Identify which cell holds the provided text, then report its [x, y] central coordinate. 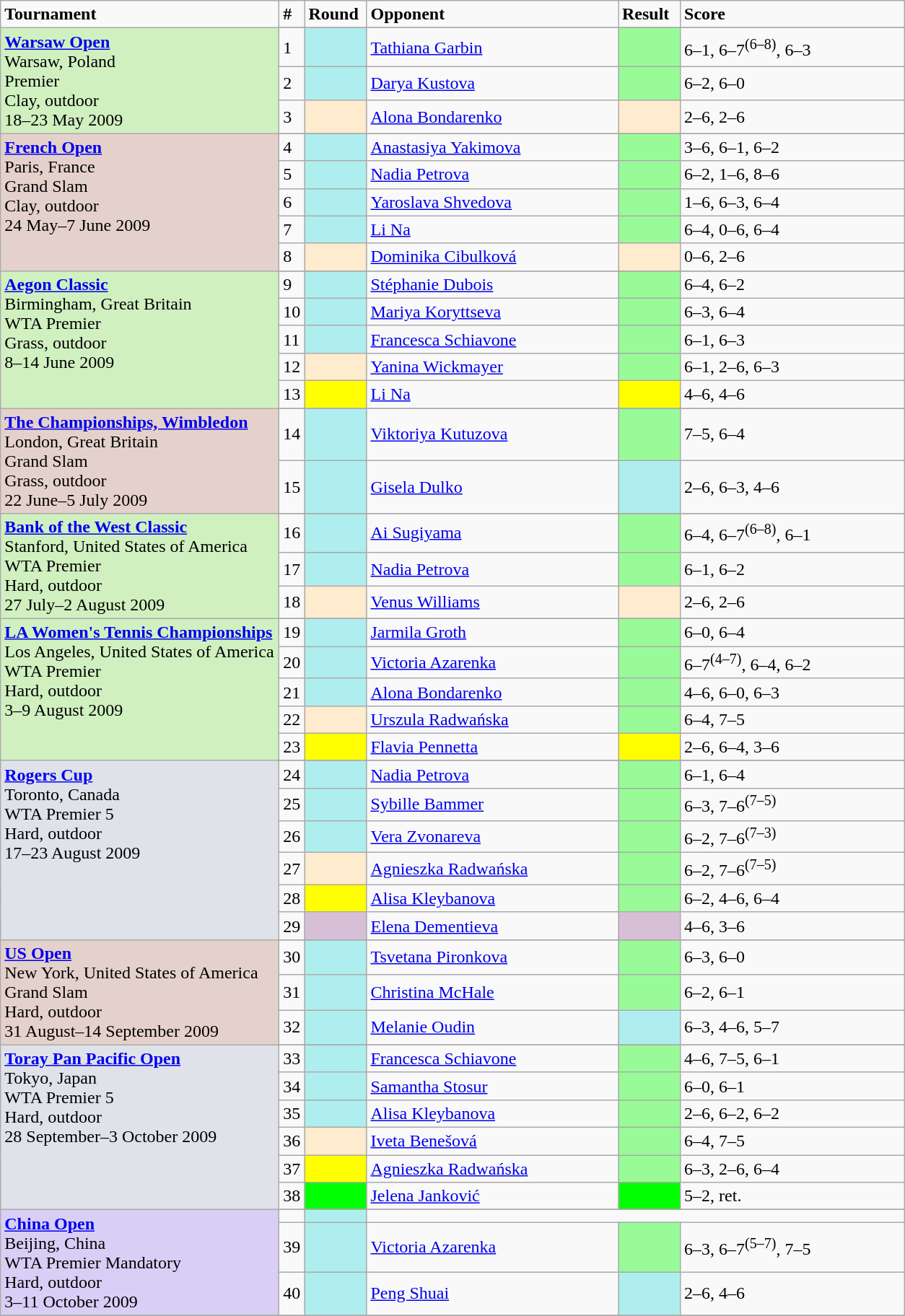
6–3, 4–6, 5–7 [792, 1027]
38 [292, 1196]
Mariya Koryttseva [492, 312]
8 [292, 257]
Christina McHale [492, 993]
Yanina Wickmayer [492, 367]
Opponent [492, 14]
17 [292, 569]
4–6, 6–0, 6–3 [792, 692]
16 [292, 533]
Peng Shuai [492, 1293]
Elena Dementieva [492, 926]
2 [292, 84]
6–3, 6–0 [792, 957]
Tsvetana Pironkova [492, 957]
35 [292, 1113]
27 [292, 869]
Stéphanie Dubois [492, 284]
Gisela Dulko [492, 488]
6 [292, 202]
6–3, 2–6, 6–4 [792, 1169]
5–2, ret. [792, 1196]
31 [292, 993]
4 [292, 147]
9 [292, 284]
6–2, 1–6, 8–6 [792, 175]
Aegon ClassicBirmingham, Great BritainWTA PremierGrass, outdoor8–14 June 2009 [140, 339]
Flavia Pennetta [492, 747]
7 [292, 229]
Tathiana Garbin [492, 48]
Dominika Cibulková [492, 257]
19 [292, 633]
2–6, 6–3, 4–6 [792, 488]
4–6, 7–5, 6–1 [792, 1058]
6–2, 7–6(7–3) [792, 837]
36 [292, 1141]
Jarmila Groth [492, 633]
Iveta Benešová [492, 1141]
6–2, 6–0 [792, 84]
6–1, 6–4 [792, 774]
Result [649, 14]
11 [292, 339]
2–6, 6–2, 6–2 [792, 1113]
Tournament [140, 14]
15 [292, 488]
5 [292, 175]
French OpenParis, FranceGrand SlamClay, outdoor24 May–7 June 2009 [140, 202]
30 [292, 957]
Warsaw OpenWarsaw, PolandPremierClay, outdoor18–23 May 2009 [140, 81]
1 [292, 48]
Round [336, 14]
29 [292, 926]
2–6, 6–4, 3–6 [792, 747]
10 [292, 312]
6–2, 4–6, 6–4 [792, 898]
0–6, 2–6 [792, 257]
Melanie Oudin [492, 1027]
37 [292, 1169]
20 [292, 662]
7–5, 6–4 [792, 434]
6–2, 7–6(7–5) [792, 869]
6–1, 6–2 [792, 569]
21 [292, 692]
Anastasiya Yakimova [492, 147]
34 [292, 1086]
6–3, 7–6(7–5) [792, 804]
6–3, 6–7(5–7), 7–5 [792, 1247]
The Championships, WimbledonLondon, Great BritainGrand SlamGrass, outdoor22 June–5 July 2009 [140, 461]
4–6, 4–6 [792, 394]
39 [292, 1247]
Viktoriya Kutuzova [492, 434]
Yaroslava Shvedova [492, 202]
6–3, 6–4 [792, 312]
Darya Kustova [492, 84]
26 [292, 837]
6–4, 6–2 [792, 284]
6–4, 6–7(6–8), 6–1 [792, 533]
Bank of the West ClassicStanford, United States of AmericaWTA PremierHard, outdoor27 July–2 August 2009 [140, 566]
6–1, 2–6, 6–3 [792, 367]
Jelena Janković [492, 1196]
Vera Zvonareva [492, 837]
# [292, 14]
Venus Williams [492, 602]
24 [292, 774]
6–0, 6–4 [792, 633]
China OpenBeijing, ChinaWTA Premier MandatoryHard, outdoor3–11 October 2009 [140, 1263]
6–7(4–7), 6–4, 6–2 [792, 662]
Score [792, 14]
4–6, 3–6 [792, 926]
2–6, 4–6 [792, 1293]
Urszula Radwańska [492, 719]
13 [292, 394]
1–6, 6–3, 6–4 [792, 202]
Rogers CupToronto, CanadaWTA Premier 5Hard, outdoor17–23 August 2009 [140, 850]
6–0, 6–1 [792, 1086]
6–4, 0–6, 6–4 [792, 229]
18 [292, 602]
6–2, 6–1 [792, 993]
32 [292, 1027]
US OpenNew York, United States of AmericaGrand SlamHard, outdoor31 August–14 September 2009 [140, 992]
Toray Pan Pacific OpenTokyo, JapanWTA Premier 5Hard, outdoor28 September–3 October 2009 [140, 1127]
Sybille Bammer [492, 804]
Ai Sugiyama [492, 533]
25 [292, 804]
Samantha Stosur [492, 1086]
22 [292, 719]
LA Women's Tennis ChampionshipsLos Angeles, United States of AmericaWTA PremierHard, outdoor3–9 August 2009 [140, 690]
40 [292, 1293]
12 [292, 367]
6–1, 6–7(6–8), 6–3 [792, 48]
3–6, 6–1, 6–2 [792, 147]
14 [292, 434]
28 [292, 898]
33 [292, 1058]
6–1, 6–3 [792, 339]
23 [292, 747]
3 [292, 117]
